Find where the given text appears and provide that cell's center as (X, Y) coordinate. 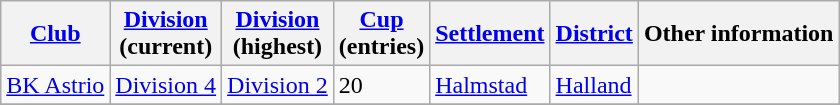
Settlement (490, 34)
Halmstad (490, 85)
Club (56, 34)
20 (381, 85)
Division (highest) (278, 34)
Cup (entries) (381, 34)
Division 2 (278, 85)
Halland (594, 85)
Division 4 (166, 85)
District (594, 34)
Other information (738, 34)
BK Astrio (56, 85)
Division (current) (166, 34)
